Detect which cell encompasses the target text, then output its (X, Y) center coordinate. 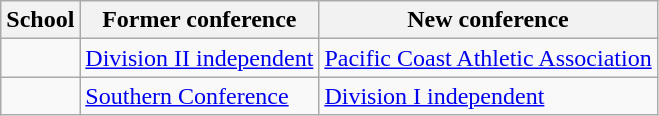
New conference (488, 20)
Pacific Coast Athletic Association (488, 58)
Former conference (200, 20)
Division I independent (488, 96)
Southern Conference (200, 96)
Division II independent (200, 58)
School (40, 20)
